Provide the [x, y] coordinate of the cell's center where the given text is located.  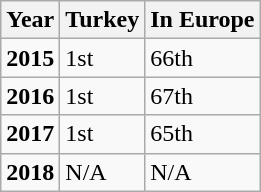
2016 [30, 96]
2018 [30, 172]
Turkey [102, 20]
66th [202, 58]
67th [202, 96]
2015 [30, 58]
65th [202, 134]
2017 [30, 134]
Year [30, 20]
In Europe [202, 20]
